From the cell containing the given text, extract its center point as [x, y] coordinate. 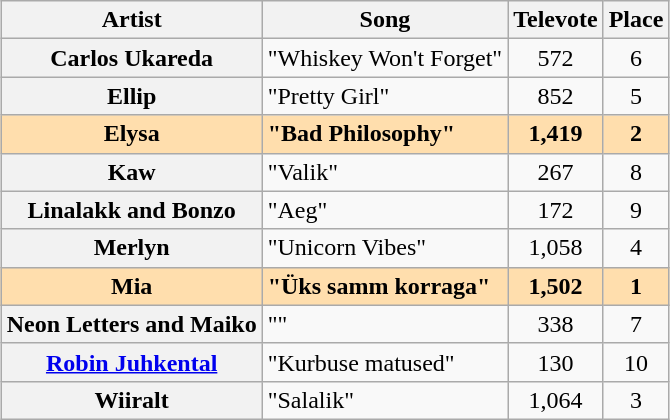
"Bad Philosophy" [384, 134]
1,058 [556, 248]
"Kurbuse matused" [384, 362]
"Unicorn Vibes" [384, 248]
7 [636, 324]
Kaw [132, 172]
"Aeg" [384, 210]
Televote [556, 20]
Robin Juhkental [132, 362]
10 [636, 362]
Artist [132, 20]
338 [556, 324]
Place [636, 20]
"Pretty Girl" [384, 96]
Mia [132, 286]
Merlyn [132, 248]
"Salalik" [384, 400]
Linalakk and Bonzo [132, 210]
8 [636, 172]
"Üks samm korraga" [384, 286]
1,064 [556, 400]
1,502 [556, 286]
267 [556, 172]
172 [556, 210]
Neon Letters and Maiko [132, 324]
1,419 [556, 134]
Wiiralt [132, 400]
"Valik" [384, 172]
"Whiskey Won't Forget" [384, 58]
Ellip [132, 96]
Carlos Ukareda [132, 58]
5 [636, 96]
3 [636, 400]
"" [384, 324]
9 [636, 210]
6 [636, 58]
4 [636, 248]
852 [556, 96]
Song [384, 20]
130 [556, 362]
2 [636, 134]
Elysa [132, 134]
572 [556, 58]
1 [636, 286]
